Return the (x, y) coordinate for the center point of the cell that contains the specified text.  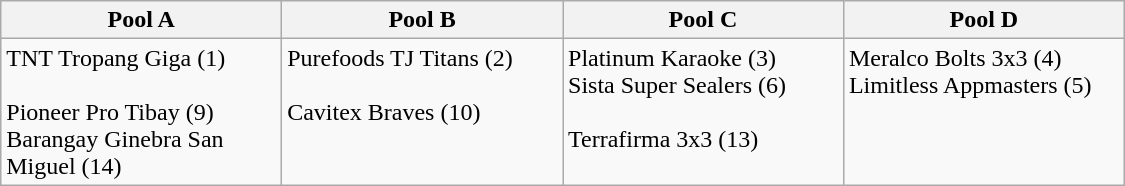
Pool A (142, 20)
TNT Tropang Giga (1) Pioneer Pro Tibay (9) Barangay Ginebra San Miguel (14) (142, 112)
Pool C (702, 20)
Purefoods TJ Titans (2) Cavitex Braves (10) (422, 112)
Platinum Karaoke (3) Sista Super Sealers (6) Terrafirma 3x3 (13) (702, 112)
Meralco Bolts 3x3 (4) Limitless Appmasters (5) (984, 112)
Pool B (422, 20)
Pool D (984, 20)
